Scan for the cell matching the given text and deliver its [X, Y] coordinate at center. 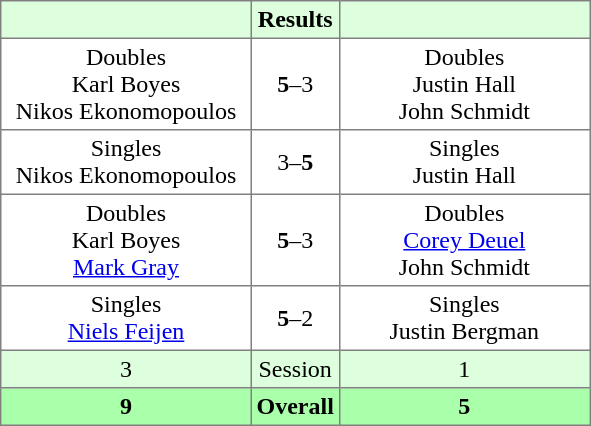
3 [126, 369]
5–2 [295, 318]
SinglesJustin Hall [464, 162]
SinglesNiels Feijen [126, 318]
Session [295, 369]
3–5 [295, 162]
Overall [295, 407]
1 [464, 369]
SinglesJustin Bergman [464, 318]
DoublesCorey DeuelJohn Schmidt [464, 240]
9 [126, 407]
Results [295, 20]
DoublesJustin HallJohn Schmidt [464, 84]
DoublesKarl BoyesNikos Ekonomopoulos [126, 84]
SinglesNikos Ekonomopoulos [126, 162]
DoublesKarl BoyesMark Gray [126, 240]
5 [464, 407]
